Return the (X, Y) coordinate for the center point of the cell that contains the specified text.  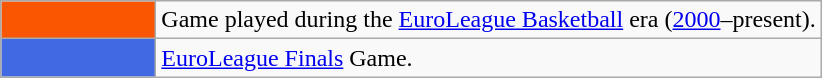
Game played during the EuroLeague Basketball era (2000–present). (488, 20)
EuroLeague Finals Game. (488, 58)
